For the text-containing cell, return its midpoint in (x, y) coordinate format. 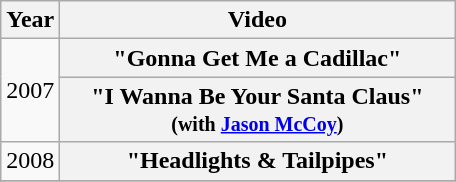
"I Wanna Be Your Santa Claus"(with Jason McCoy) (258, 110)
"Headlights & Tailpipes" (258, 161)
"Gonna Get Me a Cadillac" (258, 58)
2008 (30, 161)
Year (30, 20)
Video (258, 20)
2007 (30, 90)
